Output the (x, y) coordinate of the center of the cell containing the given text.  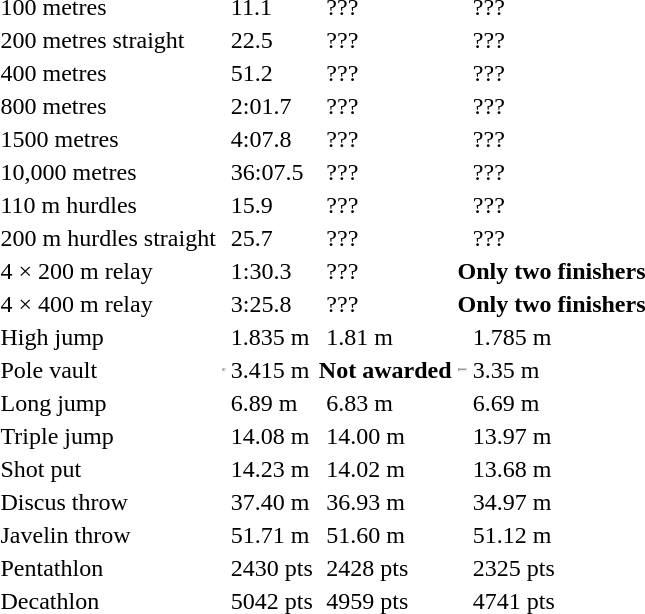
6.89 m (272, 403)
Not awarded (385, 370)
2430 pts (272, 568)
25.7 (272, 238)
2428 pts (389, 568)
6.83 m (389, 403)
15.9 (272, 205)
51.60 m (389, 535)
51.2 (272, 73)
1.81 m (389, 337)
3.415 m (272, 370)
14.02 m (389, 469)
2:01.7 (272, 106)
51.71 m (272, 535)
14.23 m (272, 469)
36:07.5 (272, 172)
37.40 m (272, 502)
14.00 m (389, 436)
4:07.8 (272, 139)
3:25.8 (272, 304)
1:30.3 (272, 271)
14.08 m (272, 436)
1.835 m (272, 337)
22.5 (272, 40)
36.93 m (389, 502)
